Return [X, Y] of the center of cell containing provided text 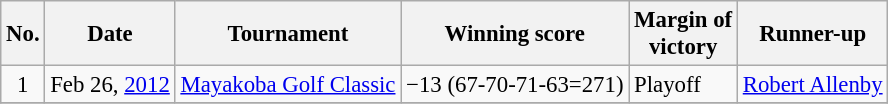
Mayakoba Golf Classic [288, 85]
Tournament [288, 34]
−13 (67-70-71-63=271) [515, 85]
Winning score [515, 34]
No. [23, 34]
Playoff [684, 85]
1 [23, 85]
Date [110, 34]
Feb 26, 2012 [110, 85]
Runner-up [812, 34]
Margin ofvictory [684, 34]
Robert Allenby [812, 85]
